Identify which cell holds the provided text, then report its (x, y) central coordinate. 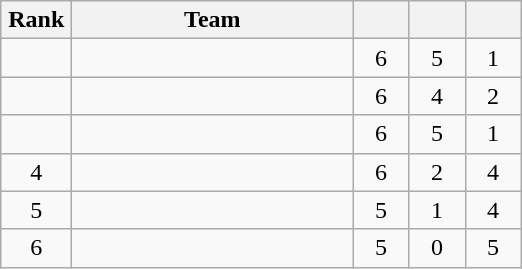
Team (212, 20)
Rank (36, 20)
0 (437, 248)
